Return [x, y] of the center of cell containing provided text 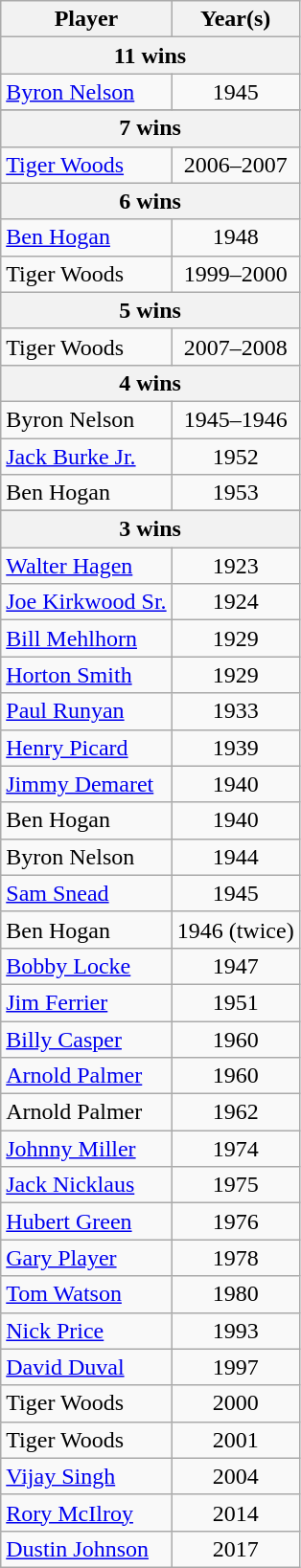
Gary Player [86, 1258]
David Duval [86, 1367]
2001 [236, 1440]
Nick Price [86, 1331]
Bill Mehlhorn [86, 638]
1948 [236, 237]
11 wins [150, 56]
Horton Smith [86, 675]
1993 [236, 1331]
6 wins [150, 201]
Johnny Miller [86, 1149]
5 wins [150, 310]
Joe Kirkwood Sr. [86, 602]
Henry Picard [86, 748]
2017 [236, 1549]
Vijay Singh [86, 1476]
Billy Casper [86, 1039]
1946 (twice) [236, 930]
1947 [236, 966]
Rory McIlroy [86, 1512]
1924 [236, 602]
1999–2000 [236, 274]
1974 [236, 1149]
1951 [236, 1002]
1962 [236, 1112]
1976 [236, 1221]
2004 [236, 1476]
3 wins [150, 529]
2007–2008 [236, 347]
Bobby Locke [86, 966]
Jack Nicklaus [86, 1185]
2000 [236, 1403]
1978 [236, 1258]
Walter Hagen [86, 566]
Jack Burke Jr. [86, 457]
1923 [236, 566]
1944 [236, 857]
1980 [236, 1294]
1952 [236, 457]
2006–2007 [236, 165]
Year(s) [236, 19]
2014 [236, 1512]
7 wins [150, 128]
1945–1946 [236, 419]
4 wins [150, 383]
Jimmy Demaret [86, 784]
1997 [236, 1367]
Paul Runyan [86, 711]
Dustin Johnson [86, 1549]
1933 [236, 711]
1975 [236, 1185]
Jim Ferrier [86, 1002]
Sam Snead [86, 893]
Hubert Green [86, 1221]
Tom Watson [86, 1294]
1953 [236, 493]
1939 [236, 748]
Player [86, 19]
